Find where the given text appears and provide that cell's center as [x, y] coordinate. 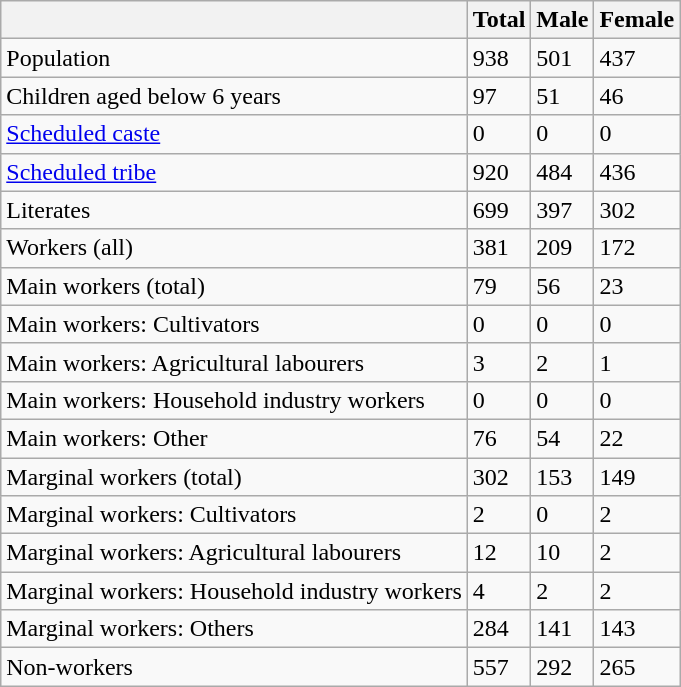
397 [562, 210]
484 [562, 172]
51 [562, 96]
Literates [234, 210]
Main workers: Agricultural labourers [234, 362]
23 [637, 286]
Total [499, 20]
143 [637, 629]
4 [499, 591]
209 [562, 248]
22 [637, 438]
Male [562, 20]
Marginal workers (total) [234, 477]
265 [637, 667]
920 [499, 172]
Population [234, 58]
12 [499, 553]
Female [637, 20]
141 [562, 629]
1 [637, 362]
97 [499, 96]
Workers (all) [234, 248]
3 [499, 362]
79 [499, 286]
149 [637, 477]
436 [637, 172]
501 [562, 58]
Main workers: Cultivators [234, 324]
56 [562, 286]
46 [637, 96]
Scheduled tribe [234, 172]
Main workers: Household industry workers [234, 400]
938 [499, 58]
Marginal workers: Agricultural labourers [234, 553]
153 [562, 477]
437 [637, 58]
284 [499, 629]
699 [499, 210]
Non-workers [234, 667]
Marginal workers: Others [234, 629]
172 [637, 248]
10 [562, 553]
Children aged below 6 years [234, 96]
76 [499, 438]
54 [562, 438]
Marginal workers: Household industry workers [234, 591]
Marginal workers: Cultivators [234, 515]
557 [499, 667]
292 [562, 667]
Main workers: Other [234, 438]
381 [499, 248]
Scheduled caste [234, 134]
Main workers (total) [234, 286]
